For the text-containing cell, return its midpoint in [x, y] coordinate format. 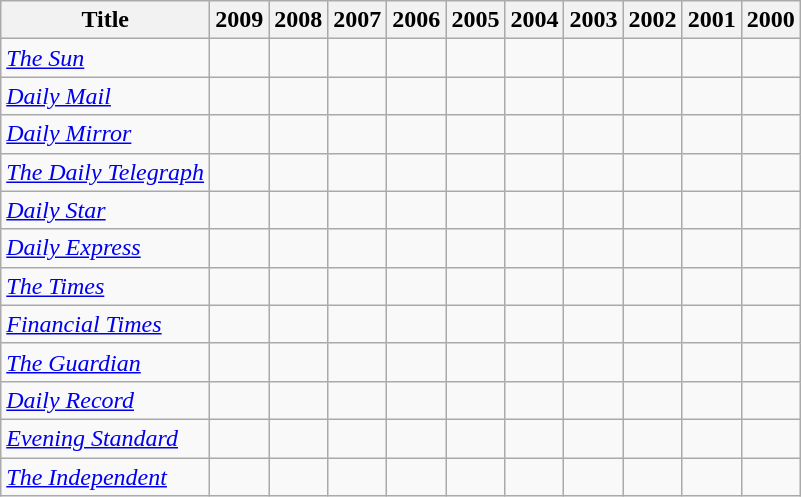
The Sun [106, 58]
Daily Record [106, 400]
2003 [594, 20]
Daily Mirror [106, 134]
The Times [106, 286]
The Guardian [106, 362]
Daily Mail [106, 96]
The Daily Telegraph [106, 172]
Daily Star [106, 210]
2009 [240, 20]
Daily Express [106, 248]
2005 [476, 20]
2000 [770, 20]
The Independent [106, 477]
2006 [416, 20]
2004 [534, 20]
2007 [358, 20]
Evening Standard [106, 438]
Title [106, 20]
2001 [712, 20]
2002 [652, 20]
Financial Times [106, 324]
2008 [298, 20]
